Find where the given text appears and provide that cell's center as (x, y) coordinate. 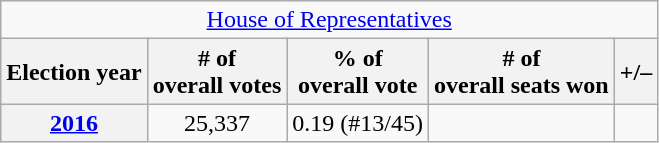
Election year (74, 72)
2016 (74, 123)
House of Representatives (330, 20)
0.19 (#13/45) (358, 123)
% ofoverall vote (358, 72)
25,337 (217, 123)
# ofoverall votes (217, 72)
# ofoverall seats won (522, 72)
+/– (636, 72)
